Extract the (X, Y) coordinate from the center of the cell holding the provided text.  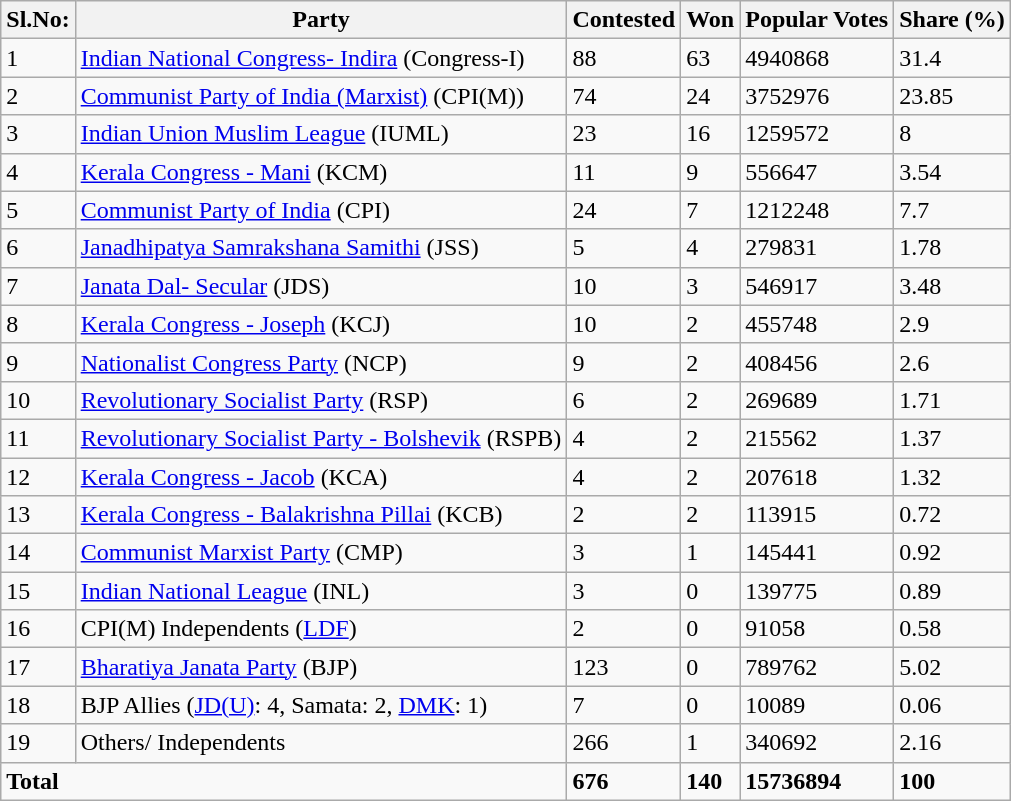
Communist Party of India (CPI) (321, 210)
Janadhipatya Samrakshana Samithi (JSS) (321, 248)
3.54 (952, 172)
1212248 (817, 210)
2.16 (952, 743)
Nationalist Congress Party (NCP) (321, 362)
0.58 (952, 629)
Janata Dal- Secular (JDS) (321, 286)
63 (710, 58)
1.78 (952, 248)
215562 (817, 438)
279831 (817, 248)
269689 (817, 400)
12 (38, 477)
23 (624, 134)
1.32 (952, 477)
207618 (817, 477)
17 (38, 667)
789762 (817, 667)
140 (710, 781)
15736894 (817, 781)
123 (624, 667)
1.71 (952, 400)
BJP Allies (JD(U): 4, Samata: 2, DMK: 1) (321, 705)
0.89 (952, 591)
3.48 (952, 286)
15 (38, 591)
10089 (817, 705)
Others/ Independents (321, 743)
Bharatiya Janata Party (BJP) (321, 667)
Revolutionary Socialist Party - Bolshevik (RSPB) (321, 438)
Kerala Congress - Mani (KCM) (321, 172)
18 (38, 705)
Kerala Congress - Balakrishna Pillai (KCB) (321, 515)
7.7 (952, 210)
4940868 (817, 58)
0.72 (952, 515)
74 (624, 96)
1259572 (817, 134)
19 (38, 743)
CPI(M) Independents (LDF) (321, 629)
Kerala Congress - Jacob (KCA) (321, 477)
676 (624, 781)
Revolutionary Socialist Party (RSP) (321, 400)
91058 (817, 629)
546917 (817, 286)
Popular Votes (817, 20)
31.4 (952, 58)
Party (321, 20)
Indian National Congress- Indira (Congress-I) (321, 58)
100 (952, 781)
3752976 (817, 96)
266 (624, 743)
0.92 (952, 553)
13 (38, 515)
455748 (817, 324)
Communist Party of India (Marxist) (CPI(M)) (321, 96)
Sl.No: (38, 20)
Share (%) (952, 20)
Won (710, 20)
Indian Union Muslim League (IUML) (321, 134)
Total (284, 781)
Indian National League (INL) (321, 591)
Communist Marxist Party (CMP) (321, 553)
Kerala Congress - Joseph (KCJ) (321, 324)
Contested (624, 20)
408456 (817, 362)
14 (38, 553)
2.6 (952, 362)
139775 (817, 591)
113915 (817, 515)
88 (624, 58)
0.06 (952, 705)
145441 (817, 553)
1.37 (952, 438)
2.9 (952, 324)
556647 (817, 172)
5.02 (952, 667)
23.85 (952, 96)
340692 (817, 743)
